Scan for the cell matching the given text and deliver its [x, y] coordinate at center. 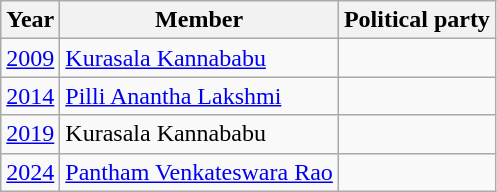
2024 [30, 172]
2014 [30, 96]
Member [200, 20]
2019 [30, 134]
2009 [30, 58]
Political party [416, 20]
Year [30, 20]
Pilli Anantha Lakshmi [200, 96]
Pantham Venkateswara Rao [200, 172]
